Pinpoint the cell where the given text exists, returning its (x, y) midpoint coordinate. 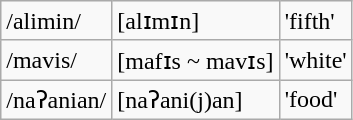
/alimin/ (56, 21)
'white' (316, 60)
'fifth' (316, 21)
[alɪmɪn] (196, 21)
[naʔani(j)an] (196, 100)
/mavis/ (56, 60)
'food' (316, 100)
/naʔanian/ (56, 100)
[mafɪs ~ mavɪs] (196, 60)
